For the text-containing cell, return its midpoint in [x, y] coordinate format. 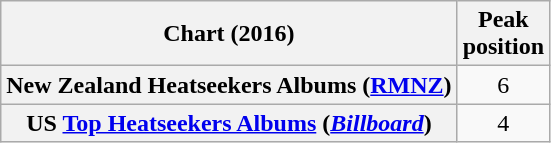
6 [503, 85]
New Zealand Heatseekers Albums (RMNZ) [229, 85]
US Top Heatseekers Albums (Billboard) [229, 123]
Chart (2016) [229, 34]
Peak position [503, 34]
4 [503, 123]
